Provide the [x, y] coordinate of the cell's center where the given text is located.  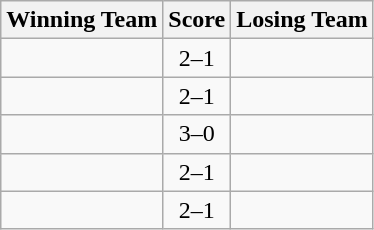
Score [197, 20]
Winning Team [82, 20]
3–0 [197, 134]
Losing Team [302, 20]
